Locate the cell with the specified text and output its [X, Y] center coordinate. 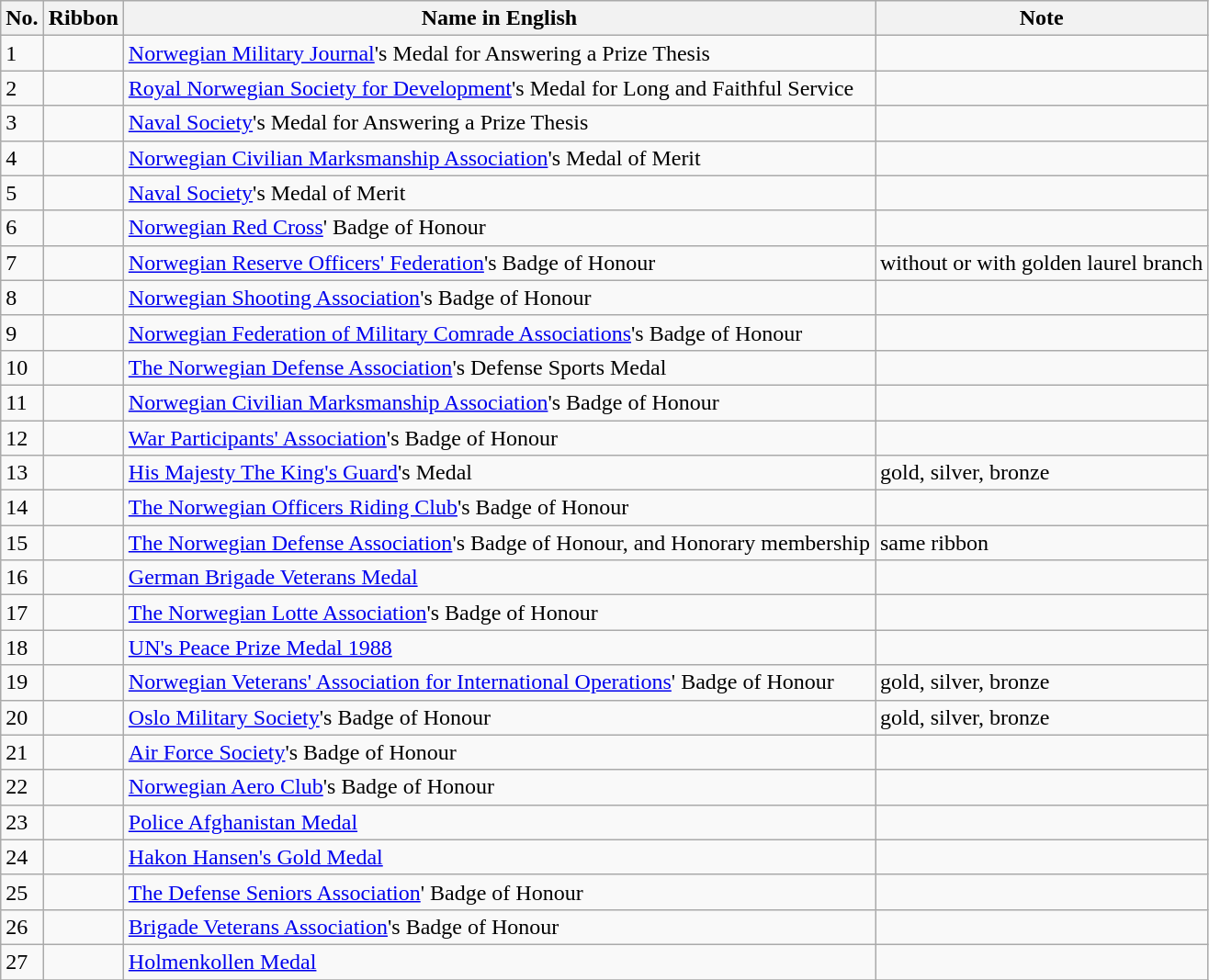
The Norwegian Defense Association's Badge of Honour, and Honorary membership [499, 543]
Name in English [499, 18]
Norwegian Civilian Marksmanship Association's Medal of Merit [499, 158]
12 [22, 438]
Naval Society's Medal of Merit [499, 193]
Ribbon [83, 18]
Oslo Military Society's Badge of Honour [499, 717]
18 [22, 648]
14 [22, 508]
Norwegian Reserve Officers' Federation's Badge of Honour [499, 263]
1 [22, 53]
Police Afghanistan Medal [499, 822]
The Norwegian Officers Riding Club's Badge of Honour [499, 508]
War Participants' Association's Badge of Honour [499, 438]
Norwegian Shooting Association's Badge of Honour [499, 298]
11 [22, 402]
Naval Society's Medal for Answering a Prize Thesis [499, 123]
20 [22, 717]
9 [22, 332]
The Norwegian Lotte Association's Badge of Honour [499, 613]
No. [22, 18]
without or with golden laurel branch [1041, 263]
8 [22, 298]
6 [22, 228]
Brigade Veterans Association's Badge of Honour [499, 927]
Royal Norwegian Society for Development's Medal for Long and Faithful Service [499, 88]
The Norwegian Defense Association's Defense Sports Medal [499, 367]
Norwegian Red Cross' Badge of Honour [499, 228]
16 [22, 578]
25 [22, 892]
German Brigade Veterans Medal [499, 578]
UN's Peace Prize Medal 1988 [499, 648]
3 [22, 123]
Norwegian Civilian Marksmanship Association's Badge of Honour [499, 402]
5 [22, 193]
26 [22, 927]
Note [1041, 18]
Norwegian Aero Club's Badge of Honour [499, 787]
27 [22, 962]
Hakon Hansen's Gold Medal [499, 857]
17 [22, 613]
7 [22, 263]
19 [22, 682]
same ribbon [1041, 543]
15 [22, 543]
2 [22, 88]
10 [22, 367]
Holmenkollen Medal [499, 962]
21 [22, 752]
24 [22, 857]
Norwegian Federation of Military Comrade Associations's Badge of Honour [499, 332]
4 [22, 158]
The Defense Seniors Association' Badge of Honour [499, 892]
23 [22, 822]
His Majesty The King's Guard's Medal [499, 473]
Air Force Society's Badge of Honour [499, 752]
Norwegian Veterans' Association for International Operations' Badge of Honour [499, 682]
Norwegian Military Journal's Medal for Answering a Prize Thesis [499, 53]
22 [22, 787]
13 [22, 473]
